Output the [x, y] coordinate of the center of the cell containing the given text.  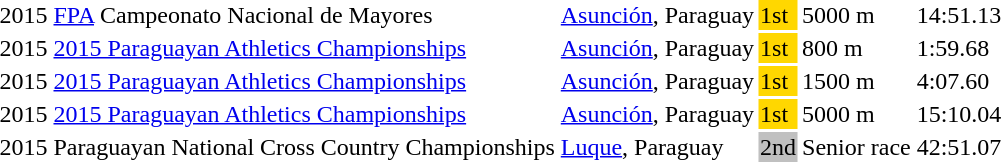
Paraguayan National Cross Country Championships [304, 147]
Luque, Paraguay [657, 147]
1500 m [857, 81]
Senior race [857, 147]
800 m [857, 48]
2nd [778, 147]
FPA Campeonato Nacional de Mayores [304, 15]
